Identify which cell holds the provided text, then report its [x, y] central coordinate. 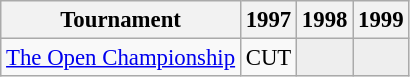
Tournament [121, 20]
1998 [325, 20]
1999 [381, 20]
CUT [268, 58]
The Open Championship [121, 58]
1997 [268, 20]
